Return the (x, y) coordinate for the center point of the cell that contains the specified text.  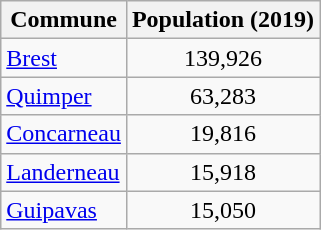
139,926 (222, 58)
Brest (64, 58)
Quimper (64, 96)
Population (2019) (222, 20)
19,816 (222, 134)
Concarneau (64, 134)
Guipavas (64, 210)
63,283 (222, 96)
15,918 (222, 172)
15,050 (222, 210)
Landerneau (64, 172)
Commune (64, 20)
